From the cell containing the given text, extract its center point as [x, y] coordinate. 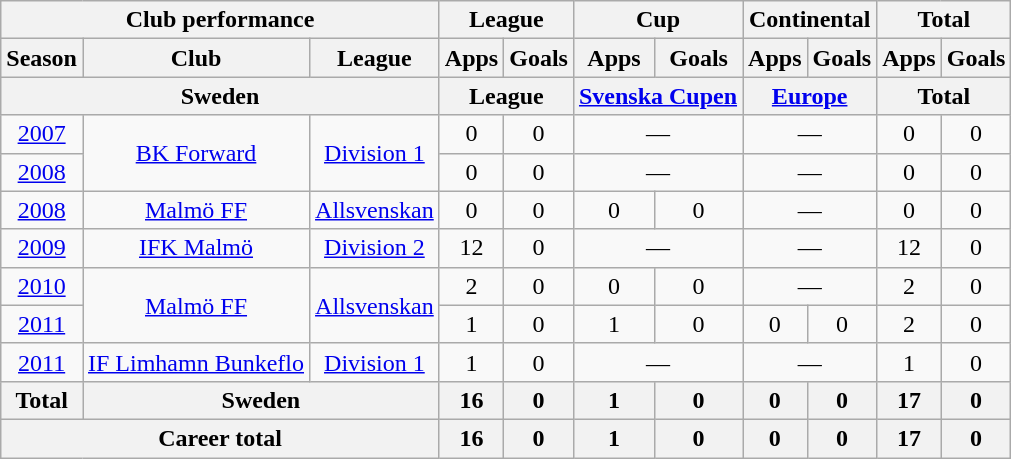
Europe [810, 96]
Cup [658, 20]
2010 [42, 286]
Division 2 [375, 248]
2007 [42, 134]
2009 [42, 248]
Season [42, 58]
Career total [220, 438]
Svenska Cupen [658, 96]
IF Limhamn Bunkeflo [196, 362]
IFK Malmö [196, 248]
BK Forward [196, 153]
Continental [810, 20]
Club [196, 58]
Club performance [220, 20]
